Detect which cell encompasses the target text, then output its (X, Y) center coordinate. 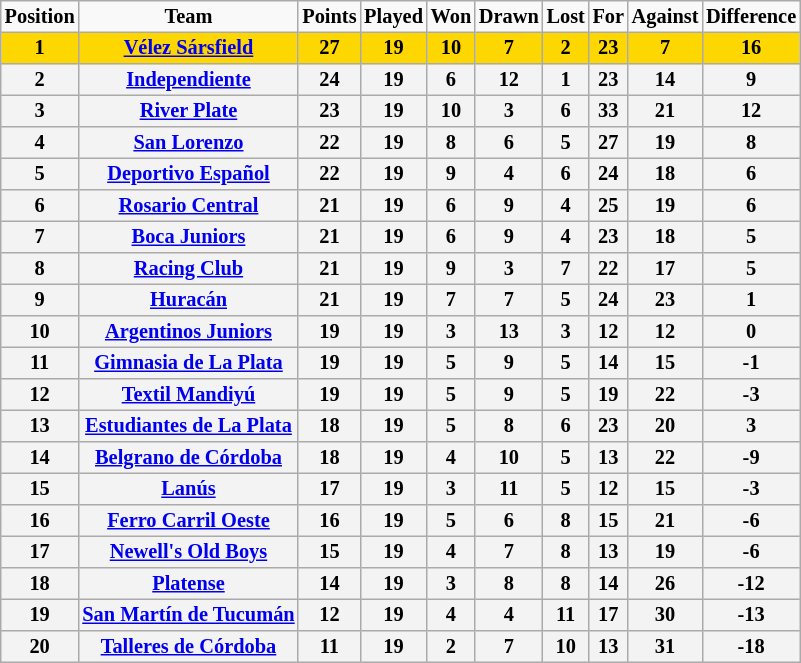
San Martín de Tucumán (188, 615)
Lost (566, 17)
Position (40, 17)
Team (188, 17)
Played (393, 17)
River Plate (188, 111)
Drawn (509, 17)
For (608, 17)
Vélez Sársfield (188, 48)
Argentinos Juniors (188, 332)
-12 (751, 584)
31 (665, 647)
Won (451, 17)
Independiente (188, 80)
Huracán (188, 300)
Newell's Old Boys (188, 552)
0 (751, 332)
-18 (751, 647)
25 (608, 206)
Points (329, 17)
-13 (751, 615)
Rosario Central (188, 206)
Boca Juniors (188, 237)
Gimnasia de La Plata (188, 363)
Deportivo Español (188, 174)
33 (608, 111)
Difference (751, 17)
Ferro Carril Oeste (188, 521)
Textil Mandiyú (188, 395)
Against (665, 17)
Estudiantes de La Plata (188, 426)
Racing Club (188, 269)
Platense (188, 584)
Lanús (188, 489)
30 (665, 615)
-9 (751, 458)
Belgrano de Córdoba (188, 458)
26 (665, 584)
San Lorenzo (188, 143)
Talleres de Córdoba (188, 647)
-1 (751, 363)
